Return the [X, Y] coordinate for the center point of the cell that contains the specified text.  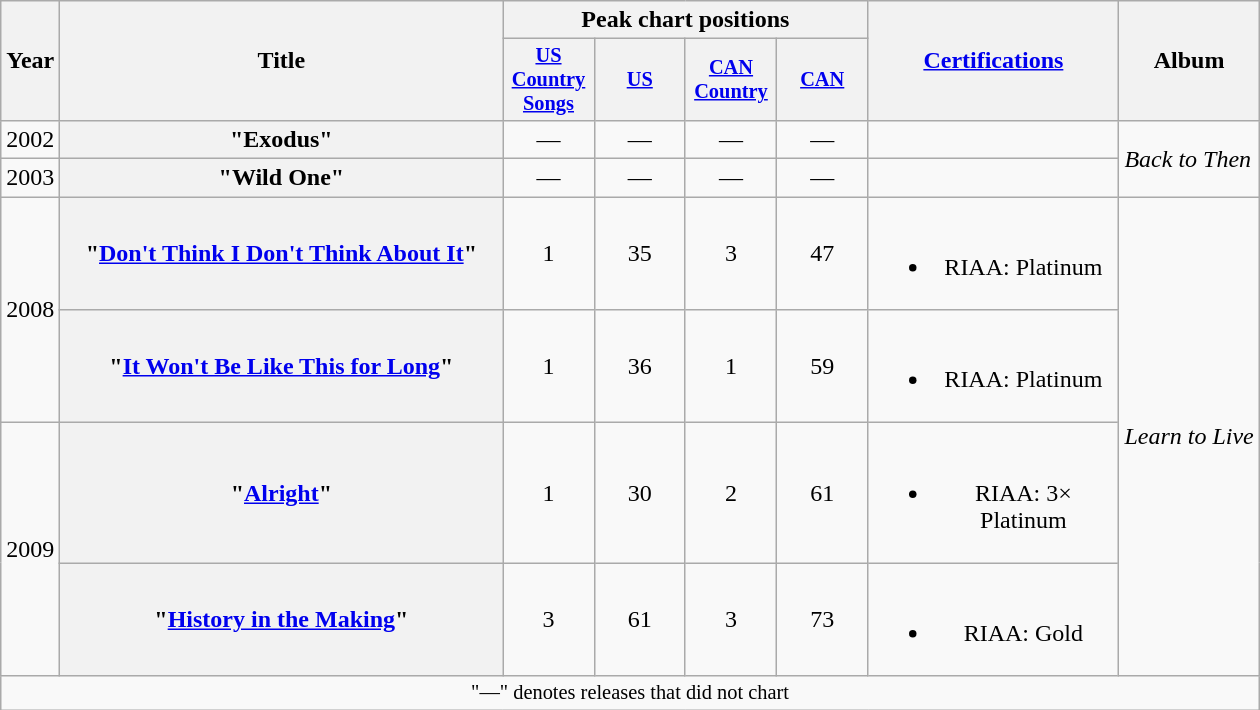
Album [1189, 61]
Peak chart positions [686, 20]
Title [282, 61]
Certifications [994, 61]
73 [822, 620]
RIAA: 3× Platinum [994, 493]
CAN Country [730, 80]
Back to Then [1189, 158]
Year [30, 61]
"Don't Think I Don't Think About It" [282, 254]
35 [640, 254]
CAN [822, 80]
"Exodus" [282, 139]
"Alright" [282, 493]
2003 [30, 178]
59 [822, 366]
US [640, 80]
36 [640, 366]
Learn to Live [1189, 436]
RIAA: Gold [994, 620]
US Country Songs [548, 80]
30 [640, 493]
2002 [30, 139]
"History in the Making" [282, 620]
2 [730, 493]
"It Won't Be Like This for Long" [282, 366]
2008 [30, 310]
47 [822, 254]
"—" denotes releases that did not chart [630, 693]
"Wild One" [282, 178]
2009 [30, 550]
